Determine the (x, y) coordinate at the center of the cell enclosing the given text.  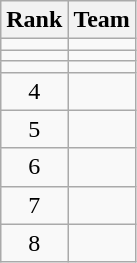
Team (102, 20)
7 (34, 205)
Rank (34, 20)
6 (34, 167)
4 (34, 91)
5 (34, 129)
8 (34, 243)
